Extract the (x, y) coordinate from the center of the cell holding the provided text.  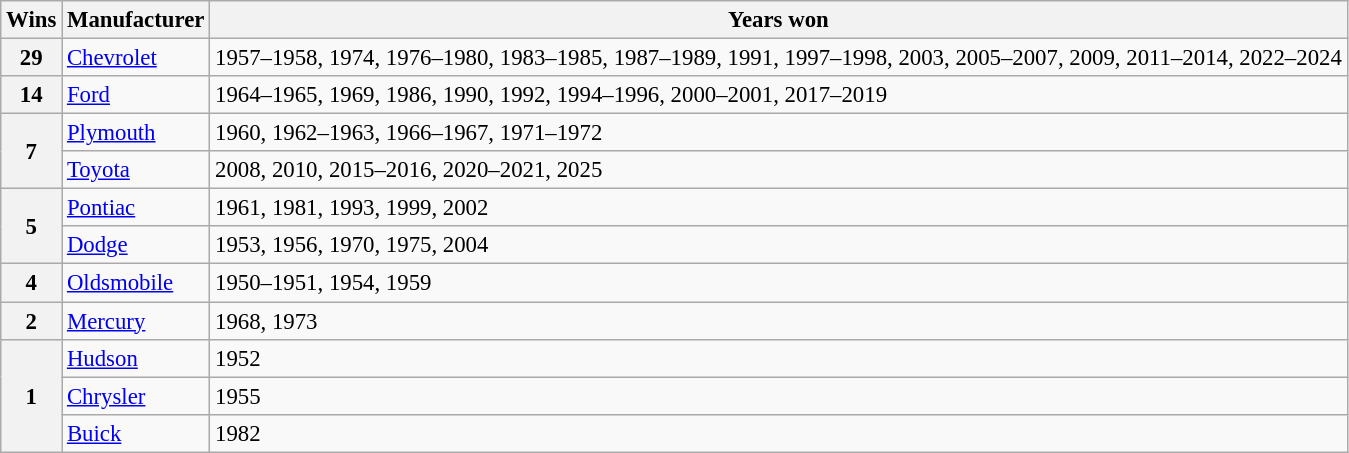
Oldsmobile (136, 283)
1952 (778, 358)
Years won (778, 20)
Mercury (136, 321)
Ford (136, 95)
4 (32, 283)
1953, 1956, 1970, 1975, 2004 (778, 245)
5 (32, 226)
Pontiac (136, 208)
1950–1951, 1954, 1959 (778, 283)
Manufacturer (136, 20)
Plymouth (136, 133)
1968, 1973 (778, 321)
1960, 1962–1963, 1966–1967, 1971–1972 (778, 133)
2 (32, 321)
14 (32, 95)
29 (32, 58)
Chevrolet (136, 58)
1957–1958, 1974, 1976–1980, 1983–1985, 1987–1989, 1991, 1997–1998, 2003, 2005–2007, 2009, 2011–2014, 2022–2024 (778, 58)
1961, 1981, 1993, 1999, 2002 (778, 208)
1964–1965, 1969, 1986, 1990, 1992, 1994–1996, 2000–2001, 2017–2019 (778, 95)
7 (32, 152)
Buick (136, 433)
1955 (778, 396)
Wins (32, 20)
Chrysler (136, 396)
Toyota (136, 170)
1982 (778, 433)
Dodge (136, 245)
2008, 2010, 2015–2016, 2020–2021, 2025 (778, 170)
Hudson (136, 358)
1 (32, 396)
